Identify which cell holds the provided text, then report its [x, y] central coordinate. 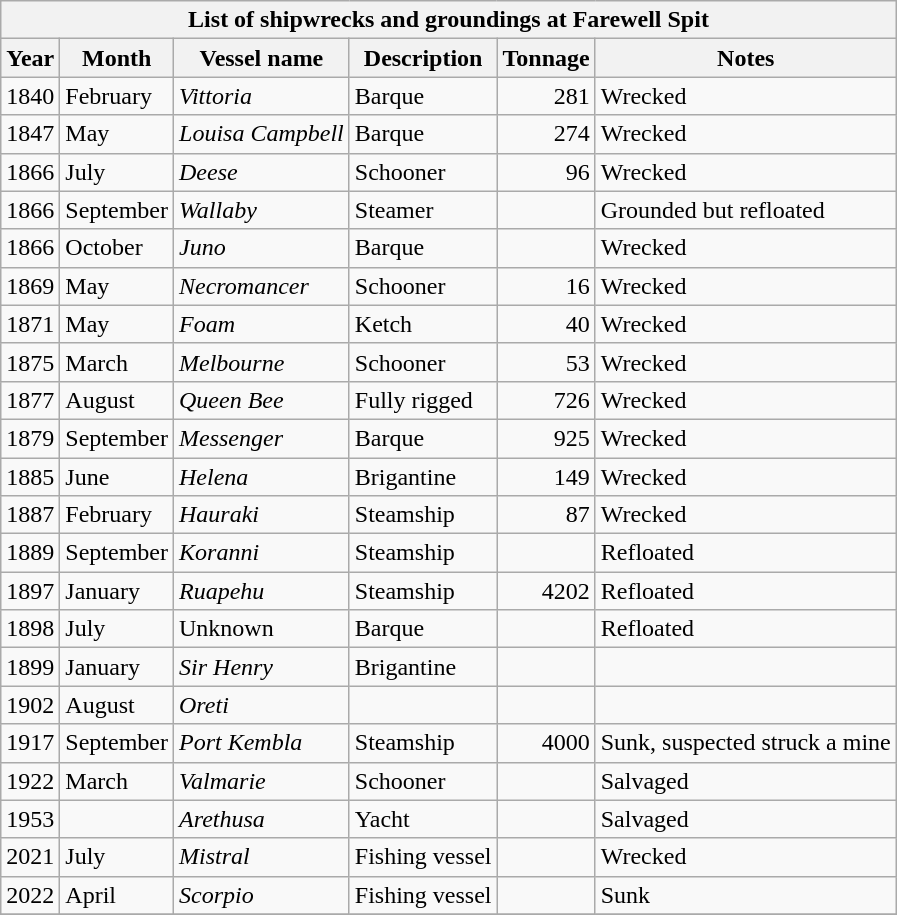
96 [546, 172]
Steamer [423, 210]
Helena [262, 477]
Unknown [262, 629]
Yacht [423, 819]
40 [546, 324]
Queen Bee [262, 400]
Mistral [262, 857]
List of shipwrecks and groundings at Farewell Spit [449, 20]
16 [546, 286]
274 [546, 134]
Juno [262, 248]
925 [546, 438]
Notes [746, 58]
281 [546, 96]
Vittoria [262, 96]
1899 [30, 667]
Description [423, 58]
Messenger [262, 438]
Scorpio [262, 895]
Ketch [423, 324]
1847 [30, 134]
2021 [30, 857]
Foam [262, 324]
Grounded but refloated [746, 210]
Year [30, 58]
Melbourne [262, 362]
Month [117, 58]
1885 [30, 477]
Koranni [262, 553]
1840 [30, 96]
1902 [30, 705]
2022 [30, 895]
726 [546, 400]
Necromancer [262, 286]
1877 [30, 400]
Vessel name [262, 58]
1922 [30, 781]
Fully rigged [423, 400]
4202 [546, 591]
April [117, 895]
1897 [30, 591]
Tonnage [546, 58]
1879 [30, 438]
October [117, 248]
1898 [30, 629]
Arethusa [262, 819]
53 [546, 362]
1889 [30, 553]
1871 [30, 324]
Sunk, suspected struck a mine [746, 743]
1887 [30, 515]
Wallaby [262, 210]
149 [546, 477]
Hauraki [262, 515]
1875 [30, 362]
Louisa Campbell [262, 134]
Sunk [746, 895]
Port Kembla [262, 743]
June [117, 477]
1953 [30, 819]
87 [546, 515]
4000 [546, 743]
Sir Henry [262, 667]
Valmarie [262, 781]
1917 [30, 743]
1869 [30, 286]
Ruapehu [262, 591]
Oreti [262, 705]
Deese [262, 172]
